Return the (X, Y) coordinate for the center point of the cell that contains the specified text.  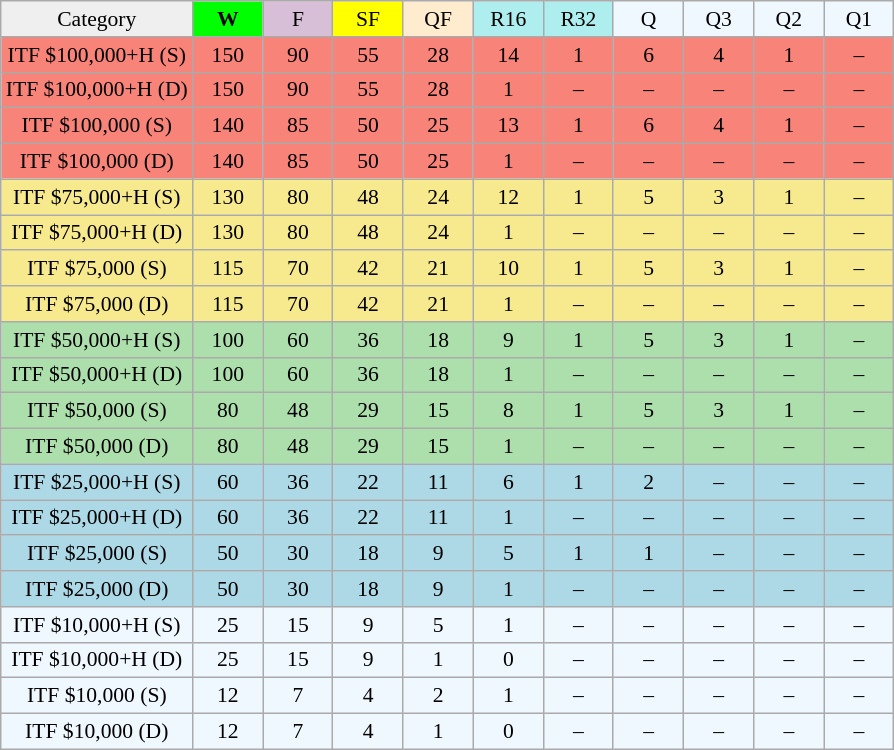
Q (648, 19)
QF (438, 19)
8 (508, 411)
ITF $25,000 (S) (97, 554)
ITF $25,000 (D) (97, 589)
ITF $10,000+H (D) (97, 660)
ITF $100,000+H (D) (97, 90)
Category (97, 19)
10 (508, 269)
14 (508, 55)
ITF $100,000 (S) (97, 126)
ITF $50,000+H (D) (97, 375)
ITF $10,000 (D) (97, 732)
Q2 (789, 19)
ITF $75,000+H (D) (97, 233)
ITF $10,000+H (S) (97, 625)
Q1 (859, 19)
SF (368, 19)
ITF $100,000 (D) (97, 162)
ITF $50,000+H (S) (97, 340)
ITF $25,000+H (D) (97, 518)
ITF $75,000 (S) (97, 269)
ITF $10,000 (S) (97, 696)
Q3 (719, 19)
ITF $50,000 (D) (97, 447)
F (298, 19)
ITF $25,000+H (S) (97, 482)
R16 (508, 19)
ITF $75,000 (D) (97, 304)
W (228, 19)
ITF $75,000+H (S) (97, 197)
ITF $50,000 (S) (97, 411)
R32 (578, 19)
ITF $100,000+H (S) (97, 55)
13 (508, 126)
